Find where the given text appears and provide that cell's center as (X, Y) coordinate. 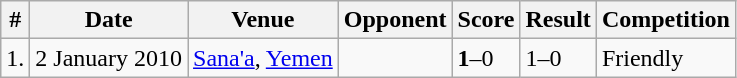
Competition (666, 20)
# (16, 20)
Friendly (666, 58)
Date (109, 20)
2 January 2010 (109, 58)
Opponent (395, 20)
Score (486, 20)
1. (16, 58)
Sana'a, Yemen (264, 58)
Venue (264, 20)
Result (558, 20)
